Search for the cell housing the specified text and yield its (x, y) center coordinate. 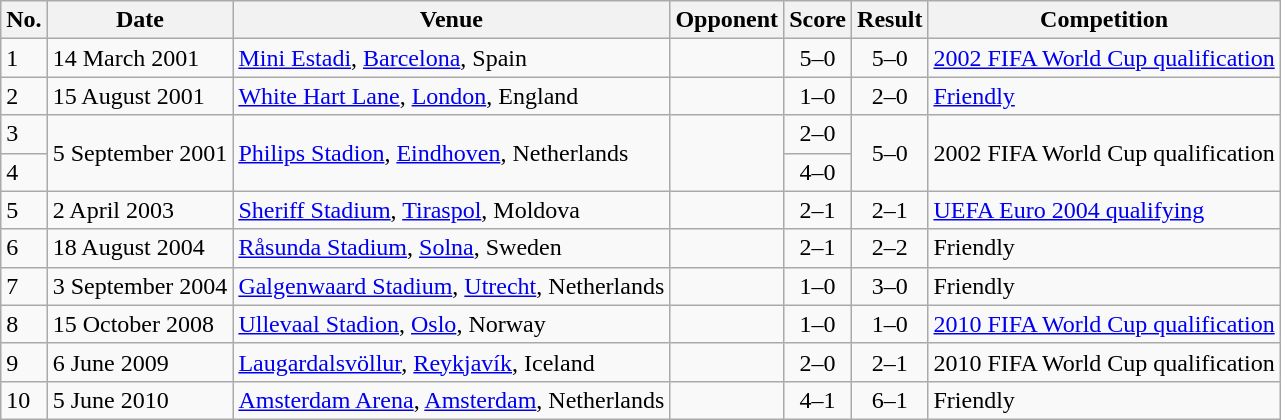
White Hart Lane, London, England (452, 96)
Result (890, 20)
Laugardalsvöllur, Reykjavík, Iceland (452, 362)
4–0 (818, 172)
Mini Estadi, Barcelona, Spain (452, 58)
3 September 2004 (140, 286)
Venue (452, 20)
1 (24, 58)
6 (24, 248)
5 (24, 210)
6–1 (890, 400)
Sheriff Stadium, Tiraspol, Moldova (452, 210)
Ullevaal Stadion, Oslo, Norway (452, 324)
6 June 2009 (140, 362)
Date (140, 20)
Score (818, 20)
Råsunda Stadium, Solna, Sweden (452, 248)
10 (24, 400)
3–0 (890, 286)
Galgenwaard Stadium, Utrecht, Netherlands (452, 286)
5 June 2010 (140, 400)
14 March 2001 (140, 58)
18 August 2004 (140, 248)
9 (24, 362)
No. (24, 20)
5 September 2001 (140, 153)
8 (24, 324)
4–1 (818, 400)
7 (24, 286)
15 August 2001 (140, 96)
Competition (1104, 20)
2 (24, 96)
3 (24, 134)
2 April 2003 (140, 210)
15 October 2008 (140, 324)
4 (24, 172)
2–2 (890, 248)
Amsterdam Arena, Amsterdam, Netherlands (452, 400)
Opponent (727, 20)
UEFA Euro 2004 qualifying (1104, 210)
Philips Stadion, Eindhoven, Netherlands (452, 153)
